Return (X, Y) of the center of cell containing provided text 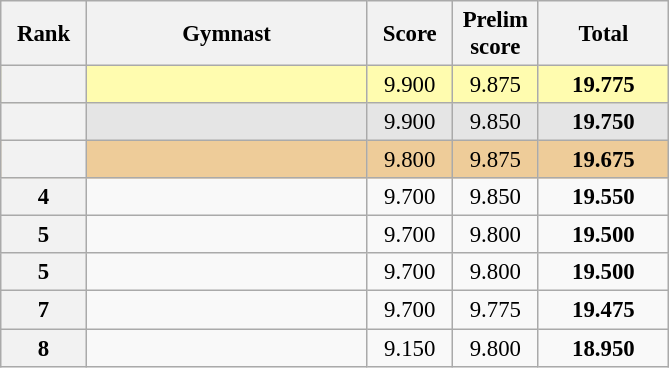
Rank (44, 34)
Prelim score (496, 34)
9.775 (496, 310)
Gymnast (226, 34)
8 (44, 348)
4 (44, 197)
19.750 (604, 122)
Total (604, 34)
19.475 (604, 310)
9.150 (410, 348)
19.775 (604, 85)
Score (410, 34)
18.950 (604, 348)
7 (44, 310)
19.675 (604, 160)
19.550 (604, 197)
